Return the (x, y) coordinate for the center point of the cell that contains the specified text.  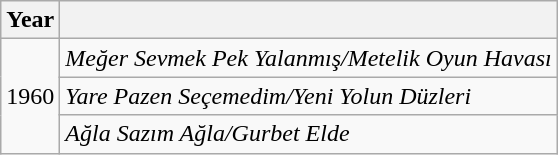
1960 (30, 96)
Year (30, 20)
Meğer Sevmek Pek Yalanmış/Metelik Oyun Havası (308, 58)
Ağla Sazım Ağla/Gurbet Elde (308, 134)
Yare Pazen Seçemedim/Yeni Yolun Düzleri (308, 96)
